Identify which cell holds the provided text, then report its (X, Y) central coordinate. 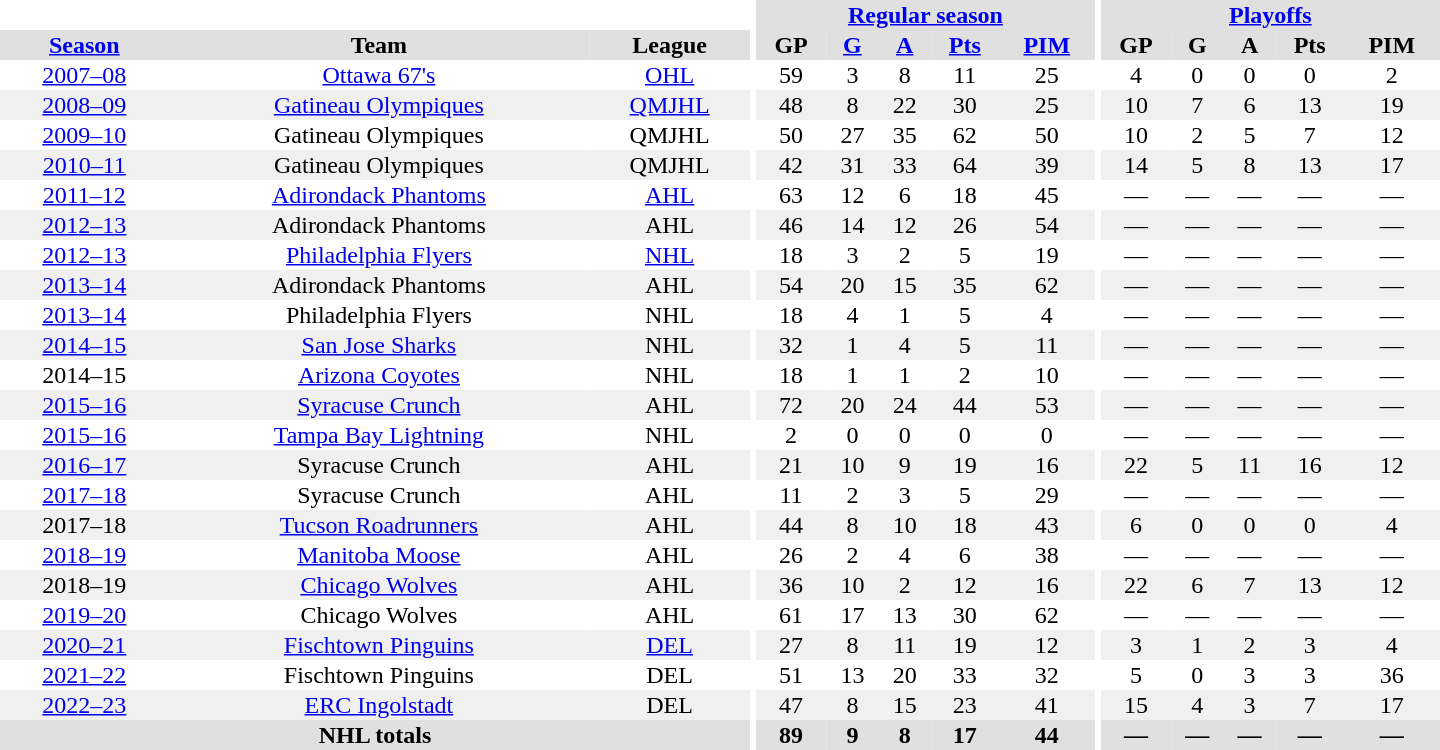
42 (791, 165)
Regular season (926, 15)
OHL (670, 75)
38 (1047, 555)
89 (791, 735)
ERC Ingolstadt (380, 705)
2020–21 (84, 645)
Season (84, 45)
43 (1047, 525)
61 (791, 615)
Manitoba Moose (380, 555)
24 (905, 405)
San Jose Sharks (380, 345)
Tampa Bay Lightning (380, 435)
48 (791, 105)
31 (852, 165)
29 (1047, 495)
Ottawa 67's (380, 75)
2019–20 (84, 615)
41 (1047, 705)
NHL totals (375, 735)
63 (791, 195)
Team (380, 45)
39 (1047, 165)
53 (1047, 405)
2007–08 (84, 75)
51 (791, 675)
21 (791, 465)
23 (965, 705)
2010–11 (84, 165)
47 (791, 705)
Tucson Roadrunners (380, 525)
2022–23 (84, 705)
45 (1047, 195)
2016–17 (84, 465)
2011–12 (84, 195)
2009–10 (84, 135)
46 (791, 225)
59 (791, 75)
Arizona Coyotes (380, 375)
64 (965, 165)
Playoffs (1270, 15)
2008–09 (84, 105)
League (670, 45)
72 (791, 405)
2021–22 (84, 675)
